Search for the cell housing the specified text and yield its (x, y) center coordinate. 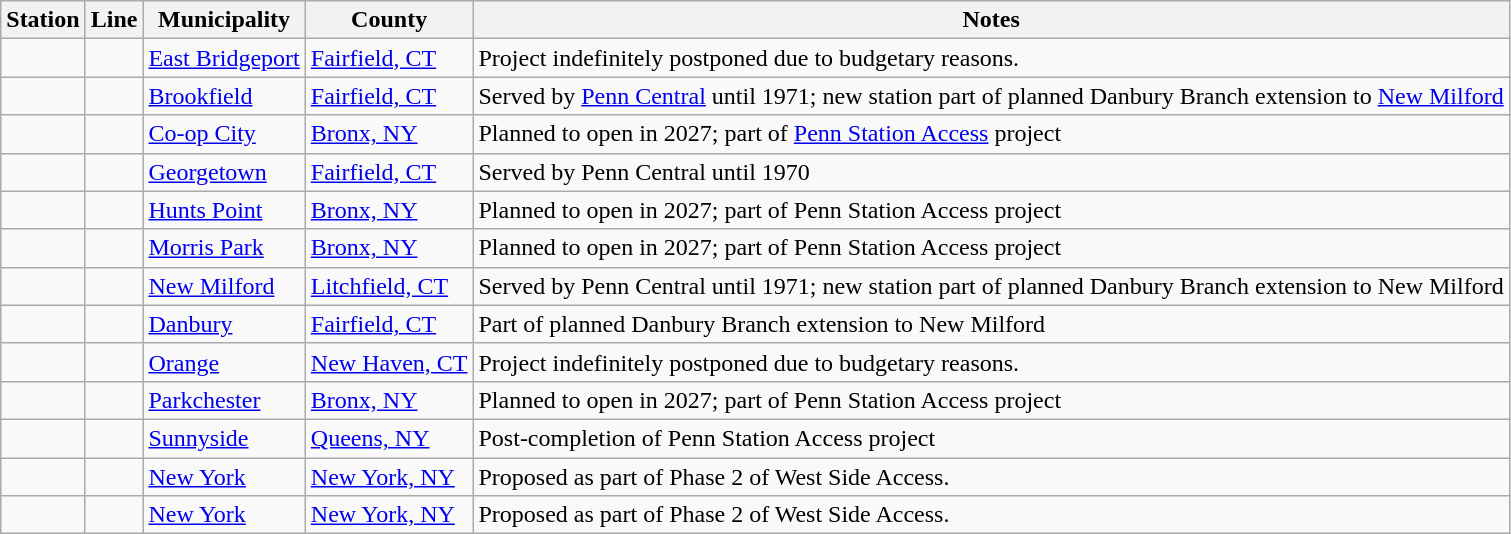
Brookfield (224, 96)
Litchfield, CT (389, 286)
New Milford (224, 286)
Hunts Point (224, 210)
Sunnyside (224, 438)
Station (43, 20)
Queens, NY (389, 438)
Part of planned Danbury Branch extension to New Milford (991, 324)
Morris Park (224, 248)
Danbury (224, 324)
County (389, 20)
New Haven, CT (389, 362)
Line (114, 20)
East Bridgeport (224, 58)
Municipality (224, 20)
Parkchester (224, 400)
Co-op City (224, 134)
Orange (224, 362)
Served by Penn Central until 1970 (991, 172)
Georgetown (224, 172)
Notes (991, 20)
Post-completion of Penn Station Access project (991, 438)
